Scan for the cell matching the given text and deliver its (x, y) coordinate at center. 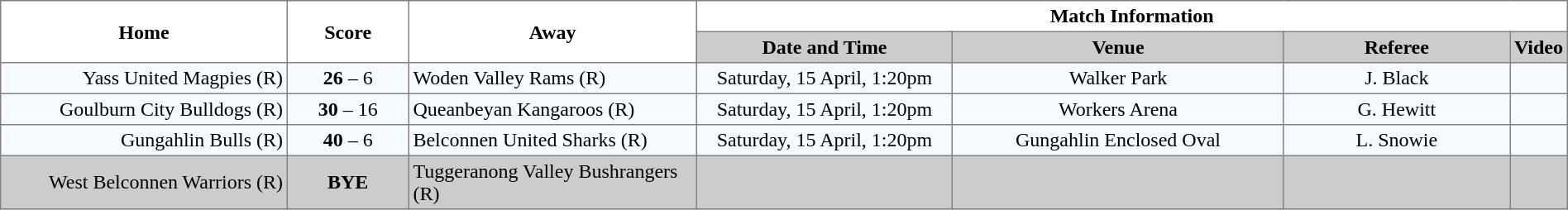
G. Hewitt (1397, 109)
Date and Time (825, 47)
Score (347, 31)
Video (1539, 47)
Tuggeranong Valley Bushrangers (R) (552, 182)
Goulburn City Bulldogs (R) (144, 109)
26 – 6 (347, 79)
Venue (1118, 47)
Walker Park (1118, 79)
L. Snowie (1397, 141)
Away (552, 31)
Match Information (1131, 17)
Yass United Magpies (R) (144, 79)
Gungahlin Bulls (R) (144, 141)
West Belconnen Warriors (R) (144, 182)
Belconnen United Sharks (R) (552, 141)
Workers Arena (1118, 109)
J. Black (1397, 79)
40 – 6 (347, 141)
Home (144, 31)
Queanbeyan Kangaroos (R) (552, 109)
Woden Valley Rams (R) (552, 79)
30 – 16 (347, 109)
BYE (347, 182)
Gungahlin Enclosed Oval (1118, 141)
Referee (1397, 47)
